Provide the (x, y) coordinate of the cell's center where the given text is located.  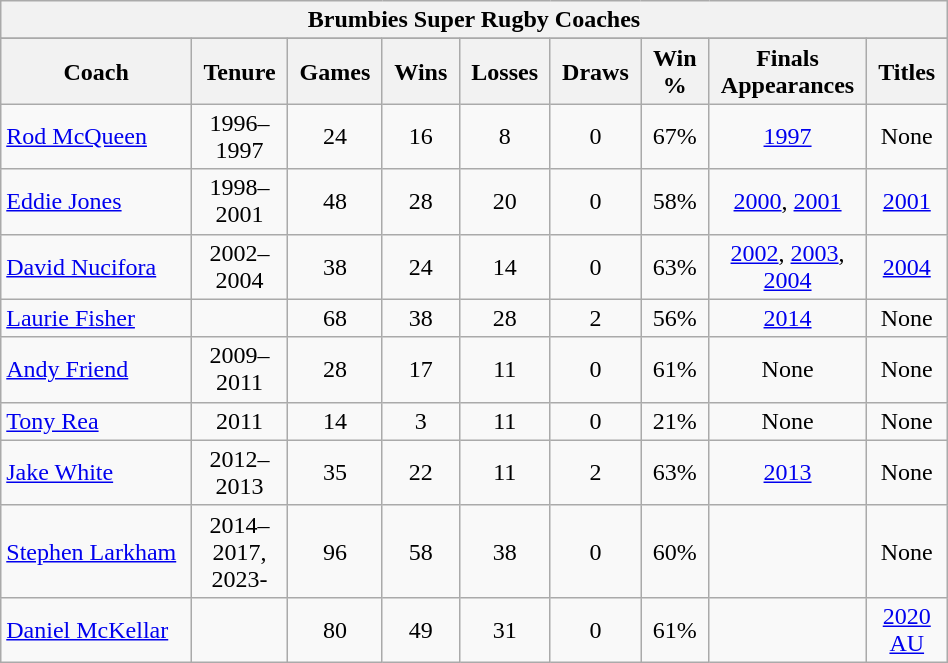
Tenure (239, 72)
17 (420, 370)
2002, 2003, 2004 (788, 266)
2009–2011 (239, 370)
Daniel McKellar (96, 630)
Games (336, 72)
1998–2001 (239, 202)
Wins (420, 72)
60% (675, 551)
Draws (596, 72)
1997 (788, 136)
22 (420, 472)
49 (420, 630)
96 (336, 551)
16 (420, 136)
2002–2004 (239, 266)
20 (504, 202)
Andy Friend (96, 370)
58 (420, 551)
Finals Appearances (788, 72)
Laurie Fisher (96, 318)
Coach (96, 72)
Eddie Jones (96, 202)
Losses (504, 72)
3 (420, 421)
2004 (906, 266)
2012–2013 (239, 472)
48 (336, 202)
2011 (239, 421)
80 (336, 630)
Brumbies Super Rugby Coaches (474, 20)
2013 (788, 472)
58% (675, 202)
Titles (906, 72)
1996–1997 (239, 136)
Jake White (96, 472)
Rod McQueen (96, 136)
56% (675, 318)
2001 (906, 202)
31 (504, 630)
21% (675, 421)
2014 (788, 318)
8 (504, 136)
Win % (675, 72)
2020 AU (906, 630)
2000, 2001 (788, 202)
Stephen Larkham (96, 551)
David Nucifora (96, 266)
67% (675, 136)
2014–2017, 2023- (239, 551)
35 (336, 472)
Tony Rea (96, 421)
68 (336, 318)
